From the cell containing the given text, extract its center point as (x, y) coordinate. 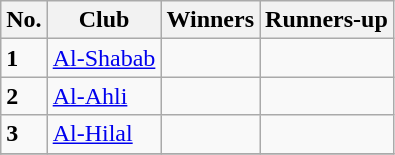
Club (104, 20)
3 (24, 134)
1 (24, 58)
Al-Hilal (104, 134)
No. (24, 20)
Winners (210, 20)
Al-Ahli (104, 96)
Al-Shabab (104, 58)
Runners-up (327, 20)
2 (24, 96)
